Detect which cell encompasses the target text, then output its [x, y] center coordinate. 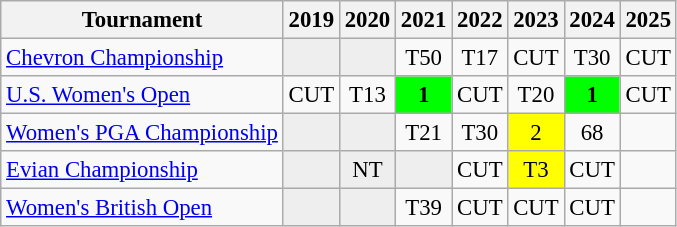
Chevron Championship [142, 58]
Women's PGA Championship [142, 133]
Women's British Open [142, 208]
T50 [424, 58]
T13 [367, 95]
T20 [536, 95]
T3 [536, 170]
Evian Championship [142, 170]
U.S. Women's Open [142, 95]
Tournament [142, 20]
2 [536, 133]
T39 [424, 208]
2023 [536, 20]
2019 [311, 20]
2024 [592, 20]
T21 [424, 133]
2021 [424, 20]
NT [367, 170]
68 [592, 133]
2022 [480, 20]
T17 [480, 58]
2020 [367, 20]
2025 [648, 20]
